Locate the cell with the specified text and output its [X, Y] center coordinate. 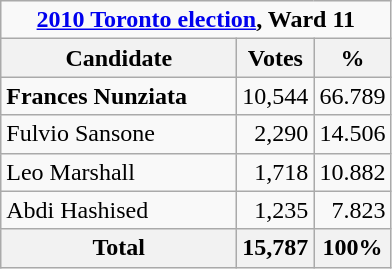
Leo Marshall [119, 172]
Abdi Hashised [119, 210]
1,235 [276, 210]
66.789 [352, 96]
1,718 [276, 172]
Fulvio Sansone [119, 134]
15,787 [276, 248]
2010 Toronto election, Ward 11 [196, 20]
7.823 [352, 210]
100% [352, 248]
Votes [276, 58]
% [352, 58]
10.882 [352, 172]
Candidate [119, 58]
Frances Nunziata [119, 96]
2,290 [276, 134]
Total [119, 248]
10,544 [276, 96]
14.506 [352, 134]
